For the text-containing cell, return its midpoint in (x, y) coordinate format. 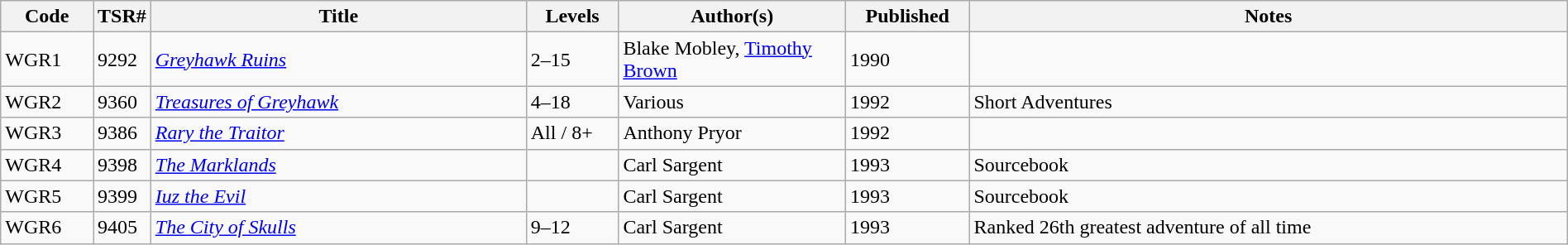
WGR6 (47, 228)
Short Adventures (1269, 102)
9398 (122, 165)
Ranked 26th greatest adventure of all time (1269, 228)
Notes (1269, 17)
Greyhawk Ruins (338, 60)
WGR5 (47, 196)
Code (47, 17)
4–18 (572, 102)
WGR2 (47, 102)
The Marklands (338, 165)
WGR4 (47, 165)
Anthony Pryor (733, 133)
TSR# (122, 17)
Various (733, 102)
9386 (122, 133)
9360 (122, 102)
2–15 (572, 60)
9405 (122, 228)
Title (338, 17)
WGR1 (47, 60)
All / 8+ (572, 133)
Levels (572, 17)
Iuz the Evil (338, 196)
WGR3 (47, 133)
Rary the Traitor (338, 133)
Blake Mobley, Timothy Brown (733, 60)
The City of Skulls (338, 228)
Published (908, 17)
1990 (908, 60)
9–12 (572, 228)
9292 (122, 60)
9399 (122, 196)
Author(s) (733, 17)
Treasures of Greyhawk (338, 102)
